Provide the (X, Y) coordinate of the cell's center where the given text is located.  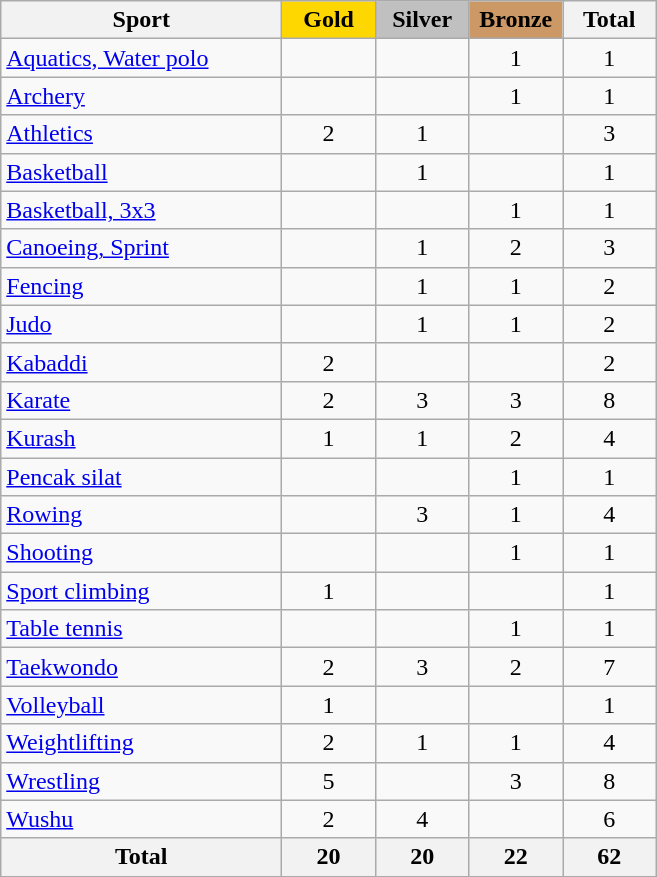
Rowing (142, 515)
Kurash (142, 438)
Bronze (516, 20)
Kabaddi (142, 362)
Canoeing, Sprint (142, 248)
Judo (142, 324)
6 (609, 819)
Table tennis (142, 629)
Pencak silat (142, 477)
Basketball (142, 172)
Silver (422, 20)
Shooting (142, 553)
Sport (142, 20)
Volleyball (142, 705)
Karate (142, 400)
Fencing (142, 286)
Archery (142, 96)
5 (329, 781)
Taekwondo (142, 667)
Sport climbing (142, 591)
22 (516, 857)
Athletics (142, 134)
Wushu (142, 819)
Wrestling (142, 781)
7 (609, 667)
Weightlifting (142, 743)
Aquatics, Water polo (142, 58)
Basketball, 3x3 (142, 210)
Gold (329, 20)
62 (609, 857)
